Capture the cell that displays the provided text and extract its (X, Y) central coordinate. 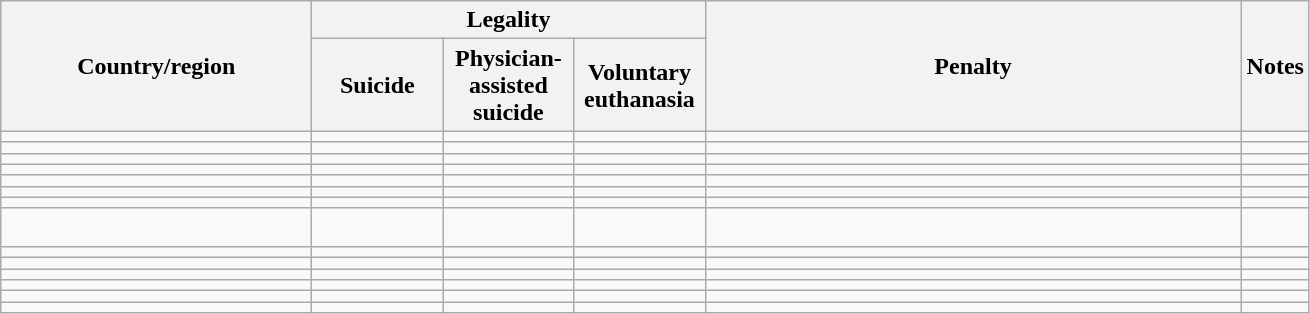
Notes (1275, 66)
Penalty (973, 66)
Voluntary euthanasia (640, 85)
Physician-assisted suicide (508, 85)
Country/region (156, 66)
Legality (508, 20)
Suicide (378, 85)
